Search for the cell housing the specified text and yield its (X, Y) center coordinate. 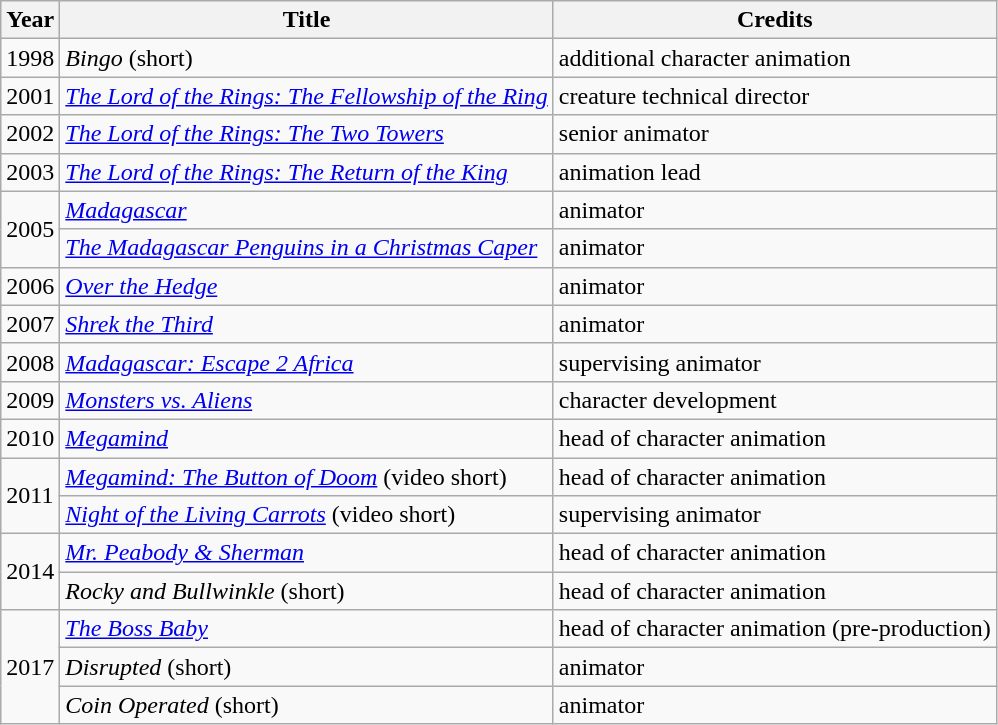
Madagascar: Escape 2 Africa (307, 362)
Shrek the Third (307, 324)
1998 (30, 58)
Coin Operated (short) (307, 705)
animation lead (774, 172)
Over the Hedge (307, 286)
2005 (30, 229)
character development (774, 400)
The Madagascar Penguins in a Christmas Caper (307, 248)
The Lord of the Rings: The Two Towers (307, 134)
2006 (30, 286)
2011 (30, 496)
Monsters vs. Aliens (307, 400)
creature technical director (774, 96)
senior animator (774, 134)
2001 (30, 96)
2007 (30, 324)
Year (30, 20)
Megamind (307, 438)
2009 (30, 400)
2014 (30, 572)
additional character animation (774, 58)
The Lord of the Rings: The Return of the King (307, 172)
2002 (30, 134)
2003 (30, 172)
The Boss Baby (307, 629)
Mr. Peabody & Sherman (307, 553)
Night of the Living Carrots (video short) (307, 515)
The Lord of the Rings: The Fellowship of the Ring (307, 96)
2008 (30, 362)
Rocky and Bullwinkle (short) (307, 591)
Disrupted (short) (307, 667)
2017 (30, 667)
Megamind: The Button of Doom (video short) (307, 477)
Bingo (short) (307, 58)
Madagascar (307, 210)
head of character animation (pre-production) (774, 629)
Credits (774, 20)
2010 (30, 438)
Title (307, 20)
